Output the [x, y] coordinate of the center of the cell containing the given text.  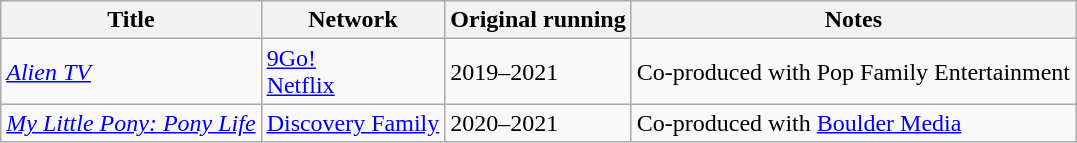
Alien TV [131, 72]
2020–2021 [538, 123]
Discovery Family [353, 123]
My Little Pony: Pony Life [131, 123]
Title [131, 20]
Co-produced with Boulder Media [853, 123]
Co-produced with Pop Family Entertainment [853, 72]
9Go!Netflix [353, 72]
Original running [538, 20]
Notes [853, 20]
2019–2021 [538, 72]
Network [353, 20]
